Output the (X, Y) coordinate of the center of the cell containing the given text.  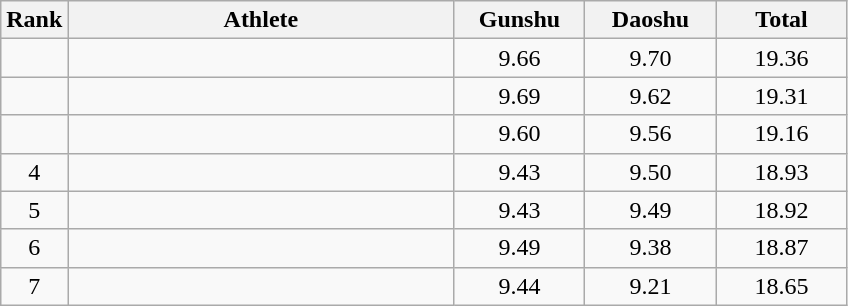
19.36 (782, 58)
18.87 (782, 248)
5 (34, 210)
9.62 (650, 96)
18.93 (782, 172)
9.56 (650, 134)
18.65 (782, 286)
9.38 (650, 248)
9.66 (520, 58)
9.69 (520, 96)
9.60 (520, 134)
4 (34, 172)
Total (782, 20)
Gunshu (520, 20)
19.16 (782, 134)
9.44 (520, 286)
9.50 (650, 172)
Daoshu (650, 20)
9.70 (650, 58)
Athlete (261, 20)
7 (34, 286)
Rank (34, 20)
18.92 (782, 210)
9.21 (650, 286)
19.31 (782, 96)
6 (34, 248)
